Provide the [x, y] coordinate of the cell's center where the given text is located.  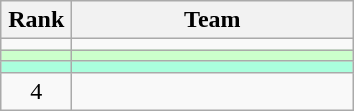
Rank [36, 20]
4 [36, 91]
Team [212, 20]
